Locate the cell with the specified text and output its (x, y) center coordinate. 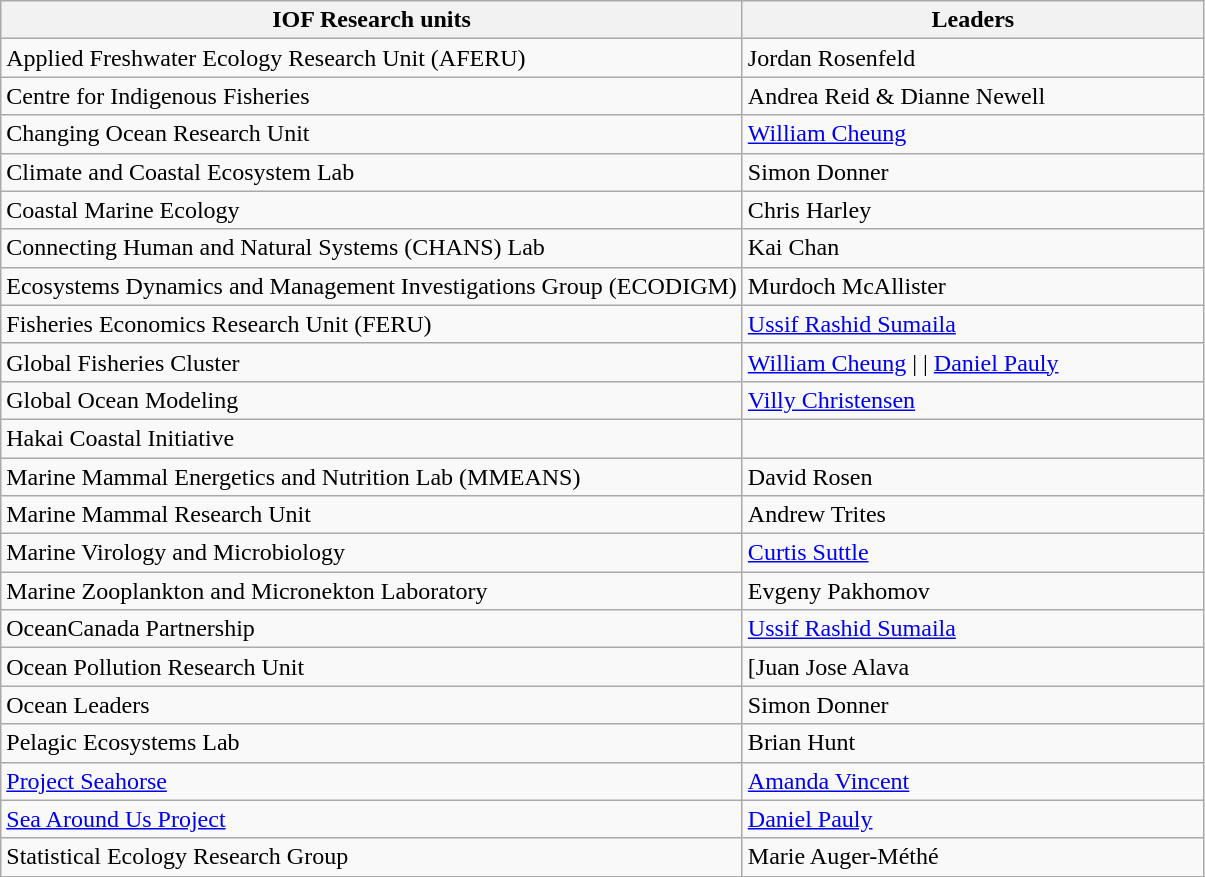
[Juan Jose Alava (972, 667)
Global Fisheries Cluster (372, 362)
Marine Mammal Research Unit (372, 515)
Global Ocean Modeling (372, 400)
Coastal Marine Ecology (372, 210)
Andrew Trites (972, 515)
Amanda Vincent (972, 781)
Project Seahorse (372, 781)
Statistical Ecology Research Group (372, 857)
William Cheung | | Daniel Pauly (972, 362)
Kai Chan (972, 248)
Ocean Leaders (372, 705)
Applied Freshwater Ecology Research Unit (AFERU) (372, 58)
Andrea Reid & Dianne Newell (972, 96)
Curtis Suttle (972, 553)
Marine Mammal Energetics and Nutrition Lab (MMEANS) (372, 477)
Chris Harley (972, 210)
Leaders (972, 20)
Pelagic Ecosystems Lab (372, 743)
Evgeny Pakhomov (972, 591)
Ecosystems Dynamics and Management Investigations Group (ECODIGM) (372, 286)
Ocean Pollution Research Unit (372, 667)
Changing Ocean Research Unit (372, 134)
IOF Research units (372, 20)
Centre for Indigenous Fisheries (372, 96)
OceanCanada Partnership (372, 629)
Marine Virology and Microbiology (372, 553)
William Cheung (972, 134)
Murdoch McAllister (972, 286)
Connecting Human and Natural Systems (CHANS) Lab (372, 248)
David Rosen (972, 477)
Fisheries Economics Research Unit (FERU) (372, 324)
Climate and Coastal Ecosystem Lab (372, 172)
Sea Around Us Project (372, 819)
Villy Christensen (972, 400)
Daniel Pauly (972, 819)
Brian Hunt (972, 743)
Marie Auger-Méthé (972, 857)
Jordan Rosenfeld (972, 58)
Hakai Coastal Initiative (372, 438)
Marine Zooplankton and Micronekton Laboratory (372, 591)
